For the text-containing cell, return its midpoint in [X, Y] coordinate format. 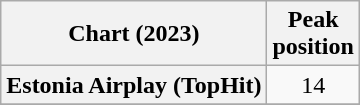
Estonia Airplay (TopHit) [134, 85]
Peakposition [313, 34]
14 [313, 85]
Chart (2023) [134, 34]
